Output the [x, y] coordinate of the center of the cell containing the given text.  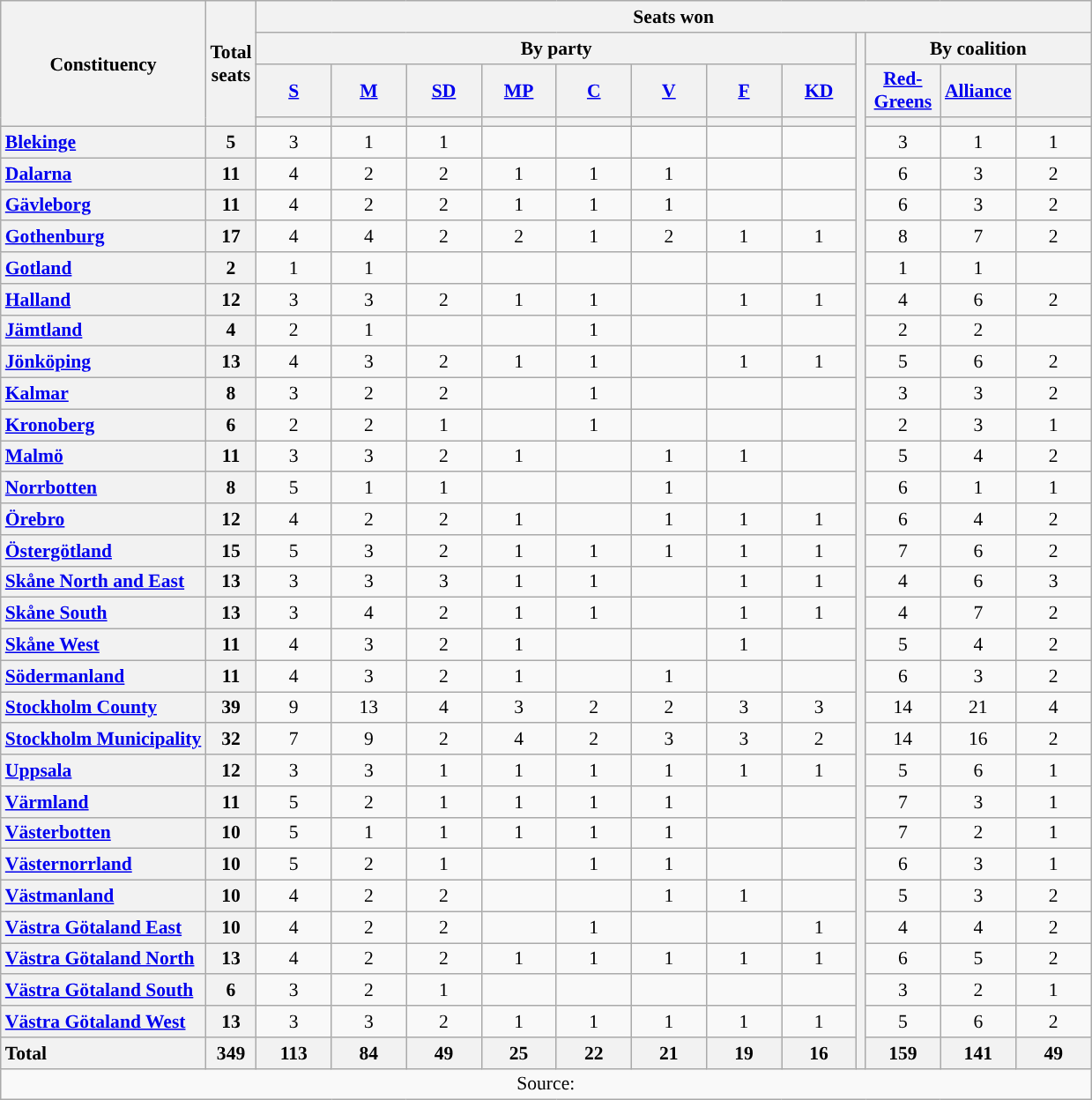
Skåne South [104, 613]
32 [231, 740]
Seats won [673, 17]
25 [518, 1053]
S [294, 90]
15 [231, 551]
Örebro [104, 519]
Värmland [104, 802]
Dalarna [104, 174]
Västernorrland [104, 865]
Södermanland [104, 676]
Kalmar [104, 394]
17 [231, 237]
Gotland [104, 268]
Västra Götaland East [104, 927]
Kronoberg [104, 425]
V [668, 90]
Total [104, 1053]
113 [294, 1053]
SD [444, 90]
C [594, 90]
Stockholm Municipality [104, 740]
By coalition [978, 48]
Alliance [978, 90]
84 [368, 1053]
Gothenburg [104, 237]
Halland [104, 300]
Malmö [104, 457]
Västra Götaland West [104, 1022]
Gävleborg [104, 205]
Västra Götaland North [104, 959]
19 [744, 1053]
Skåne North and East [104, 582]
MP [518, 90]
22 [594, 1053]
Stockholm County [104, 708]
Constituency [104, 63]
Uppsala [104, 770]
Västra Götaland South [104, 991]
Östergötland [104, 551]
39 [231, 708]
KD [820, 90]
Skåne West [104, 645]
Source: [546, 1084]
Jämtland [104, 331]
By party [557, 48]
349 [231, 1053]
159 [903, 1053]
Totalseats [231, 63]
Red-Greens [903, 90]
Västerbotten [104, 833]
Västmanland [104, 896]
Blekinge [104, 143]
M [368, 90]
F [744, 90]
141 [978, 1053]
Norrbotten [104, 488]
Jönköping [104, 362]
